Pinpoint the cell where the given text exists, returning its (X, Y) midpoint coordinate. 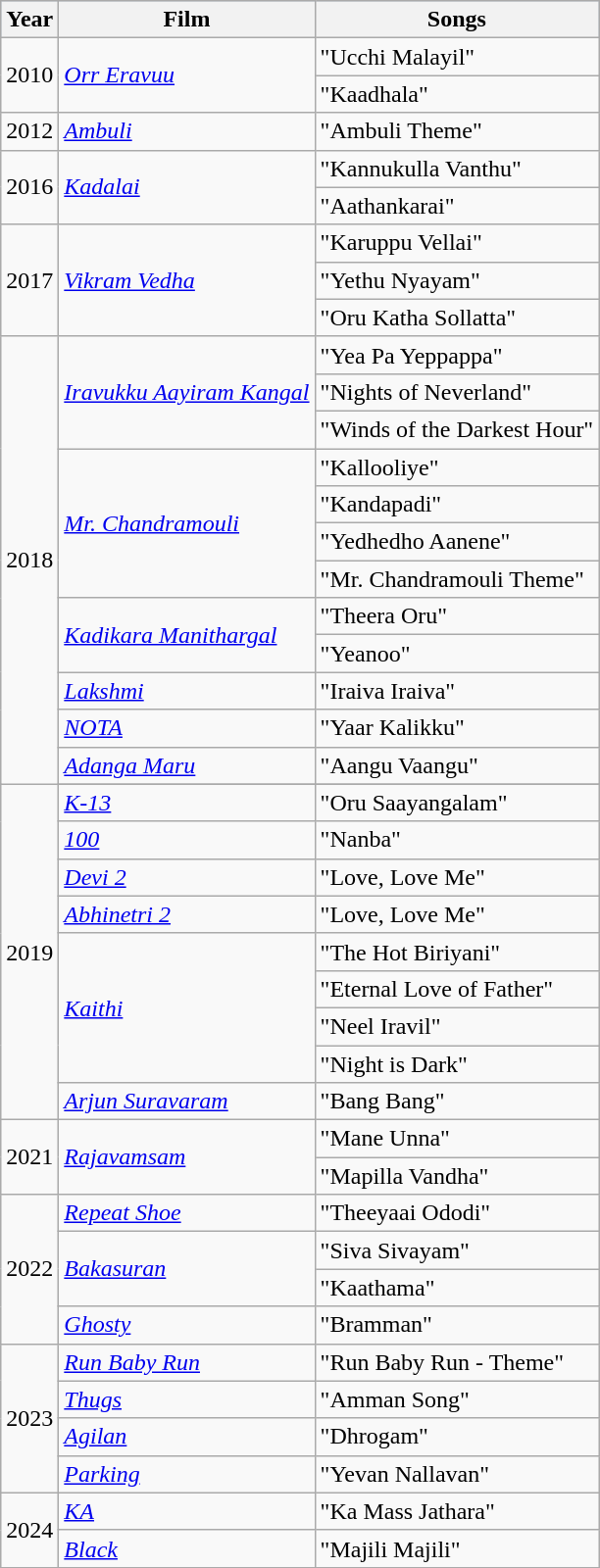
"Winds of the Darkest Hour" (457, 429)
"Ka Mass Jathara" (457, 1511)
"Nights of Neverland" (457, 392)
"Kandapadi" (457, 505)
2023 (29, 1418)
"Oru Katha Sollatta" (457, 318)
Devi 2 (186, 877)
Kadikara Manithargal (186, 635)
Vikram Vedha (186, 280)
"Yethu Nyayam" (457, 280)
"Ambuli Theme" (457, 131)
Arjun Suravaram (186, 1102)
"Aathankarai" (457, 206)
"Night is Dark" (457, 1063)
Film (186, 20)
"Iraiva Iraiva" (457, 691)
2022 (29, 1269)
"Bang Bang" (457, 1102)
Iravukku Aayiram Kangal (186, 392)
Year (29, 20)
Orr Eravuu (186, 75)
"Dhrogam" (457, 1437)
2012 (29, 131)
Parking (186, 1474)
Black (186, 1548)
2018 (29, 561)
2021 (29, 1157)
Lakshmi (186, 691)
"Siva Sivayam" (457, 1250)
"Yaar Kalikku" (457, 728)
2016 (29, 187)
"Kannukulla Vanthu" (457, 169)
2017 (29, 280)
Kaithi (186, 1007)
KA (186, 1511)
"Kaathama" (457, 1288)
"Majili Majili" (457, 1548)
"Ucchi Malayil" (457, 57)
"Mr. Chandramouli Theme" (457, 579)
"Yevan Nallavan" (457, 1474)
2024 (29, 1530)
2010 (29, 75)
Ghosty (186, 1325)
Ambuli (186, 131)
Adanga Maru (186, 765)
Thugs (186, 1399)
Rajavamsam (186, 1157)
"Yea Pa Yeppappa" (457, 355)
"Yeanoo" (457, 654)
"Kallooliye" (457, 467)
"Mane Unna" (457, 1139)
"Amman Song" (457, 1399)
"Yedhedho Aanene" (457, 542)
"Eternal Love of Father" (457, 989)
"Kaadhala" (457, 94)
"Karuppu Vellai" (457, 243)
Kadalai (186, 187)
"Aangu Vaangu" (457, 765)
"Nanba" (457, 840)
"The Hot Biriyani" (457, 952)
"Neel Iravil" (457, 1026)
K-13 (186, 803)
2019 (29, 953)
"Theera Oru" (457, 616)
Mr. Chandramouli (186, 523)
Agilan (186, 1437)
"Theeyaai Ododi" (457, 1213)
"Oru Saayangalam" (457, 803)
Bakasuran (186, 1269)
100 (186, 840)
"Run Baby Run - Theme" (457, 1362)
"Mapilla Vandha" (457, 1176)
Songs (457, 20)
Abhinetri 2 (186, 914)
Run Baby Run (186, 1362)
NOTA (186, 728)
"Bramman" (457, 1325)
Repeat Shoe (186, 1213)
